Extract the (X, Y) coordinate from the center of the cell holding the provided text.  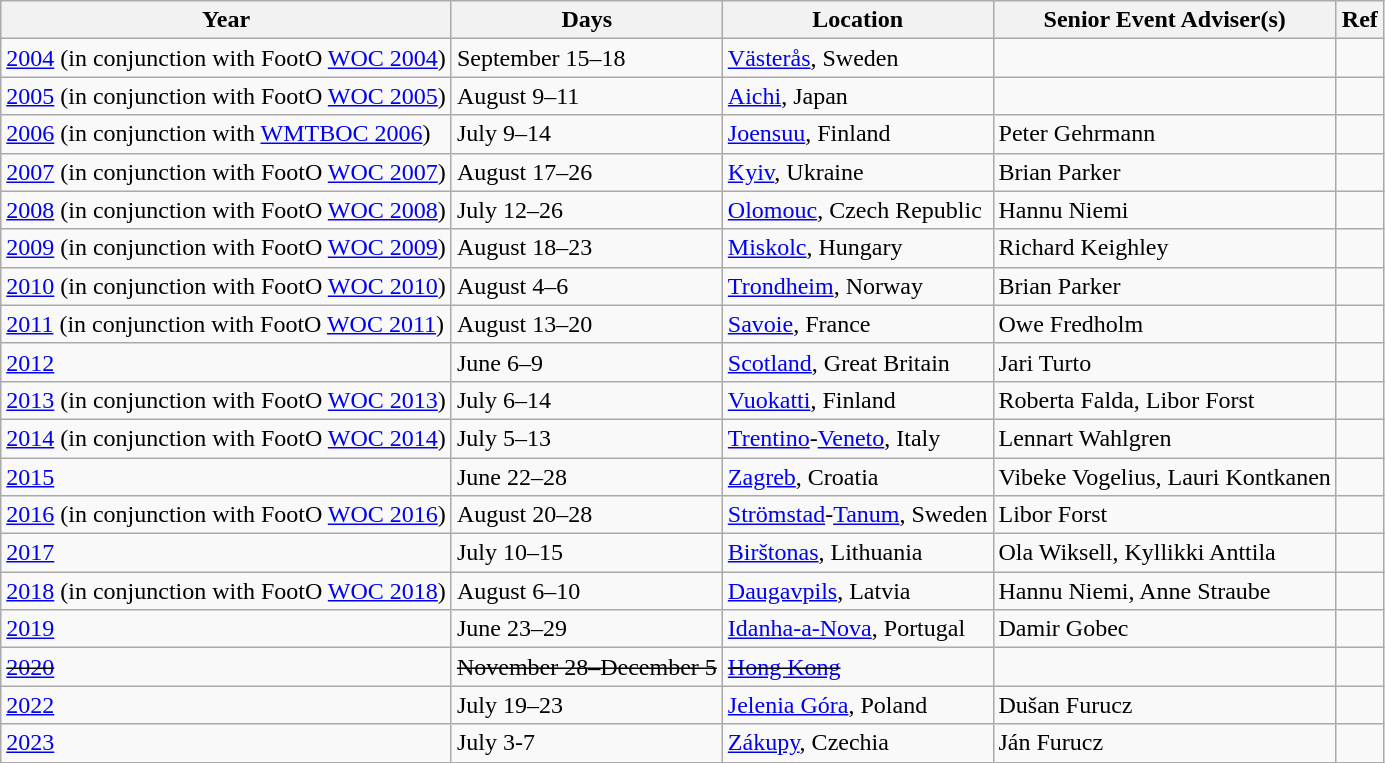
2022 (226, 705)
Trondheim, Norway (858, 286)
August 9–11 (586, 96)
Jari Turto (1164, 362)
2015 (226, 477)
2023 (226, 743)
Trentino-Veneto, Italy (858, 438)
July 3-7 (586, 743)
Zagreb, Croatia (858, 477)
Idanha-a-Nova, Portugal (858, 629)
2018 (in conjunction with FootO WOC 2018) (226, 591)
Hong Kong (858, 667)
Hannu Niemi (1164, 210)
July 12–26 (586, 210)
Hannu Niemi, Anne Straube (1164, 591)
August 13–20 (586, 324)
2019 (226, 629)
Västerås, Sweden (858, 58)
Dušan Furucz (1164, 705)
August 20–28 (586, 515)
2013 (in conjunction with FootO WOC 2013) (226, 400)
2010 (in conjunction with FootO WOC 2010) (226, 286)
2014 (in conjunction with FootO WOC 2014) (226, 438)
Joensuu, Finland (858, 134)
2011 (in conjunction with FootO WOC 2011) (226, 324)
Roberta Falda, Libor Forst (1164, 400)
July 6–14 (586, 400)
Damir Gobec (1164, 629)
Days (586, 20)
June 22–28 (586, 477)
Olomouc, Czech Republic (858, 210)
Ján Furucz (1164, 743)
July 5–13 (586, 438)
September 15–18 (586, 58)
Daugavpils, Latvia (858, 591)
Savoie, France (858, 324)
Miskolc, Hungary (858, 248)
2012 (226, 362)
2006 (in conjunction with WMTBOC 2006) (226, 134)
Senior Event Adviser(s) (1164, 20)
Birštonas, Lithuania (858, 553)
Lennart Wahlgren (1164, 438)
Owe Fredholm (1164, 324)
2009 (in conjunction with FootO WOC 2009) (226, 248)
2007 (in conjunction with FootO WOC 2007) (226, 172)
Scotland, Great Britain (858, 362)
2004 (in conjunction with FootO WOC 2004) (226, 58)
Peter Gehrmann (1164, 134)
Ref (1360, 20)
2005 (in conjunction with FootO WOC 2005) (226, 96)
2016 (in conjunction with FootO WOC 2016) (226, 515)
Ola Wiksell, Kyllikki Anttila (1164, 553)
July 19–23 (586, 705)
August 17–26 (586, 172)
Aichi, Japan (858, 96)
Strömstad-Tanum, Sweden (858, 515)
2020 (226, 667)
2008 (in conjunction with FootO WOC 2008) (226, 210)
June 6–9 (586, 362)
Year (226, 20)
Vuokatti, Finland (858, 400)
Kyiv, Ukraine (858, 172)
Jelenia Góra, Poland (858, 705)
Libor Forst (1164, 515)
Zákupy, Czechia (858, 743)
July 9–14 (586, 134)
Location (858, 20)
August 6–10 (586, 591)
2017 (226, 553)
August 4–6 (586, 286)
August 18–23 (586, 248)
June 23–29 (586, 629)
July 10–15 (586, 553)
November 28–December 5 (586, 667)
Richard Keighley (1164, 248)
Vibeke Vogelius, Lauri Kontkanen (1164, 477)
